Identify which cell holds the provided text, then report its [x, y] central coordinate. 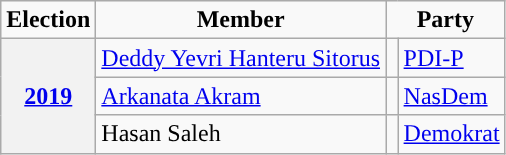
Hasan Saleh [241, 134]
PDI-P [452, 58]
Deddy Yevri Hanteru Sitorus [241, 58]
2019 [48, 96]
Member [241, 20]
Demokrat [452, 134]
NasDem [452, 96]
Election [48, 20]
Arkanata Akram [241, 96]
Party [446, 20]
